Detect which cell encompasses the target text, then output its [X, Y] center coordinate. 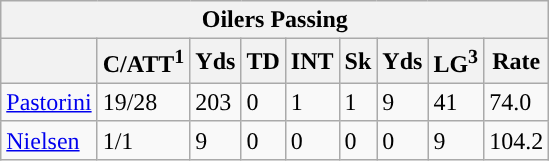
1/1 [144, 140]
Oilers Passing [275, 20]
C/ATT1 [144, 62]
LG3 [456, 62]
Sk [358, 62]
74.0 [516, 102]
INT [312, 62]
Nielsen [49, 140]
203 [216, 102]
Rate [516, 62]
41 [456, 102]
TD [263, 62]
19/28 [144, 102]
104.2 [516, 140]
Pastorini [49, 102]
